From the cell containing the given text, extract its center point as [X, Y] coordinate. 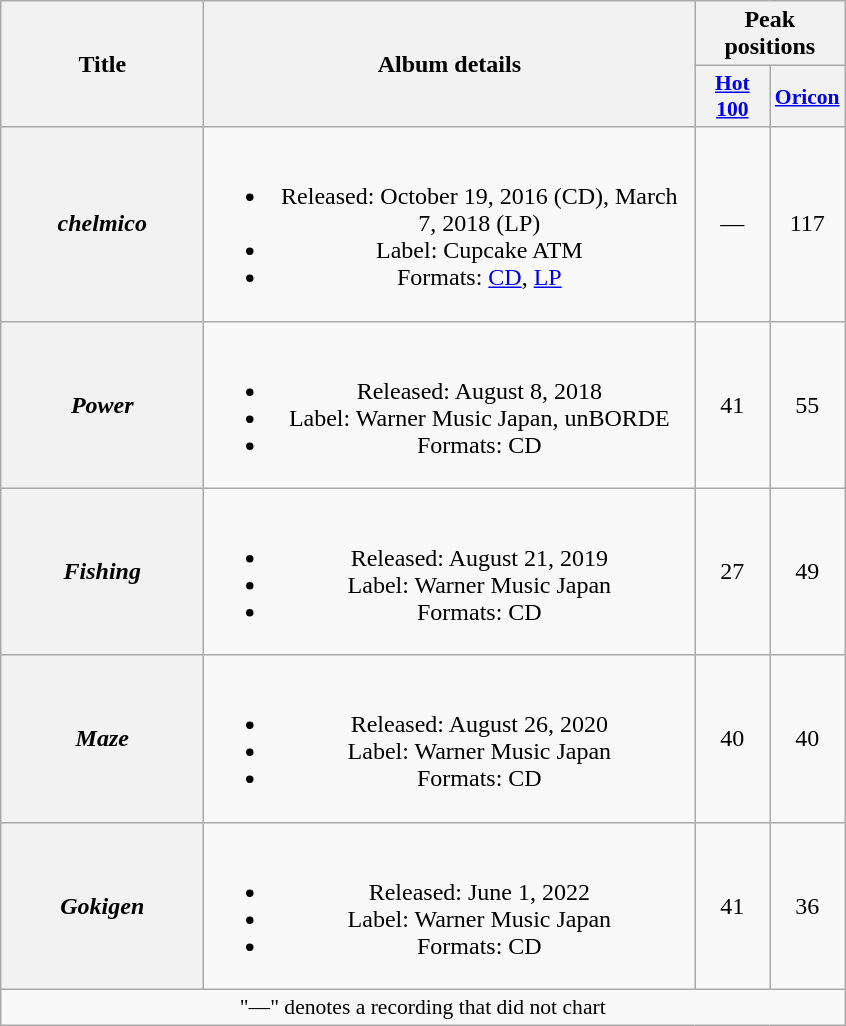
27 [732, 572]
Released: August 8, 2018Label: Warner Music Japan, unBORDEFormats: CD [450, 404]
"—" denotes a recording that did not chart [423, 1007]
36 [808, 906]
55 [808, 404]
Title [102, 64]
Album details [450, 64]
Maze [102, 738]
Released: August 21, 2019Label: Warner Music JapanFormats: CD [450, 572]
Peak positions [770, 34]
49 [808, 572]
— [732, 224]
chelmico [102, 224]
Power [102, 404]
117 [808, 224]
Released: October 19, 2016 (CD), March 7, 2018 (LP)Label: Cupcake ATMFormats: CD, LP [450, 224]
Fishing [102, 572]
Released: August 26, 2020Label: Warner Music JapanFormats: CD [450, 738]
Released: June 1, 2022Label: Warner Music JapanFormats: CD [450, 906]
Oricon [808, 96]
Gokigen [102, 906]
Hot 100 [732, 96]
